Locate the cell with the specified text and output its (x, y) center coordinate. 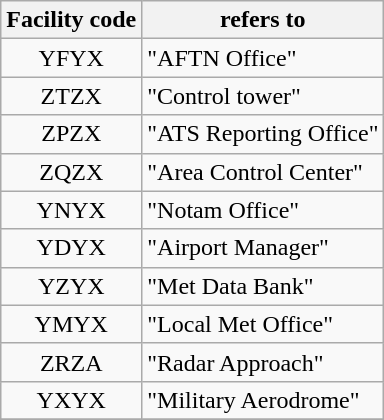
"Notam Office" (263, 210)
YDYX (72, 248)
refers to (263, 20)
ZQZX (72, 172)
"Radar Approach" (263, 362)
"Control tower" (263, 96)
YFYX (72, 58)
"Met Data Bank" (263, 286)
"Airport Manager" (263, 248)
ZPZX (72, 134)
Facility code (72, 20)
ZTZX (72, 96)
ZRZA (72, 362)
"ATS Reporting Office" (263, 134)
"Area Control Center" (263, 172)
YNYX (72, 210)
YZYX (72, 286)
"AFTN Office" (263, 58)
"Military Aerodrome" (263, 400)
"Local Met Office" (263, 324)
YMYX (72, 324)
YXYX (72, 400)
